Detect which cell encompasses the target text, then output its [x, y] center coordinate. 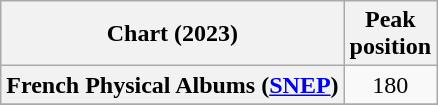
180 [390, 85]
Peakposition [390, 34]
French Physical Albums (SNEP) [172, 85]
Chart (2023) [172, 34]
